From the cell containing the given text, extract its center point as (x, y) coordinate. 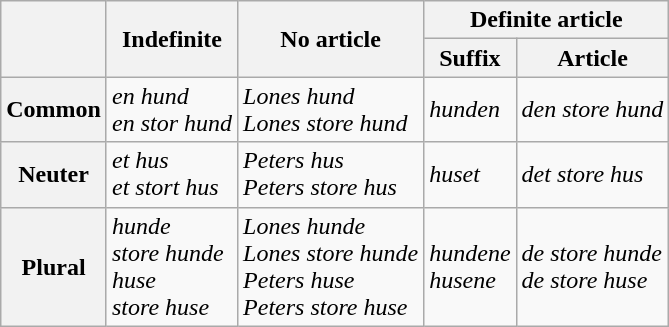
Lones hundLones store hund (331, 110)
et huset stort hus (172, 174)
Definite article (546, 20)
Article (592, 58)
den store hund (592, 110)
huset (470, 174)
Common (54, 110)
Suffix (470, 58)
en hunden stor hund (172, 110)
Neuter (54, 174)
Indefinite (172, 39)
hundenehusene (470, 266)
hunden (470, 110)
Lones hundeLones store hundePeters husePeters store huse (331, 266)
Plural (54, 266)
Peters husPeters store hus (331, 174)
det store hus (592, 174)
hundestore hundehusestore huse (172, 266)
No article (331, 39)
de store hundede store huse (592, 266)
